Extract the [X, Y] coordinate from the center of the cell holding the provided text.  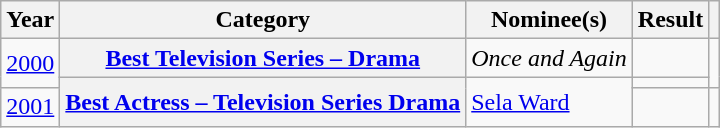
2001 [30, 107]
Best Television Series – Drama [263, 58]
2000 [30, 64]
Result [670, 20]
Sela Ward [550, 102]
Year [30, 20]
Once and Again [550, 58]
Best Actress – Television Series Drama [263, 102]
Category [263, 20]
Nominee(s) [550, 20]
